Return (x, y) of the center of cell containing provided text 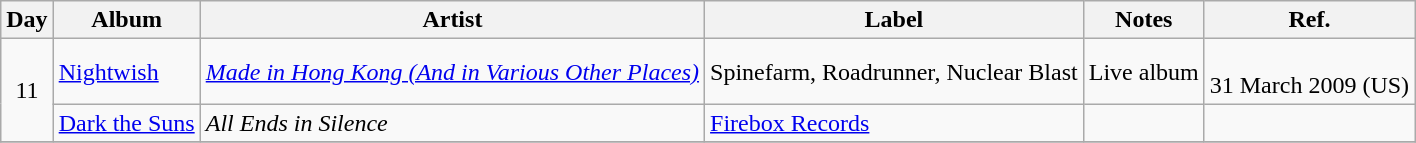
Made in Hong Kong (And in Various Other Places) (452, 72)
Album (126, 20)
Artist (452, 20)
Label (894, 20)
Live album (1144, 72)
All Ends in Silence (452, 123)
31 March 2009 (US) (1309, 72)
Day (27, 20)
Ref. (1309, 20)
Firebox Records (894, 123)
Notes (1144, 20)
Nightwish (126, 72)
Dark the Suns (126, 123)
Spinefarm, Roadrunner, Nuclear Blast (894, 72)
11 (27, 90)
